Detect which cell encompasses the target text, then output its (x, y) center coordinate. 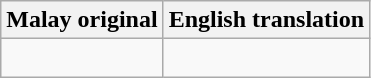
Malay original (82, 20)
English translation (266, 20)
